Scan for the cell matching the given text and deliver its (x, y) coordinate at center. 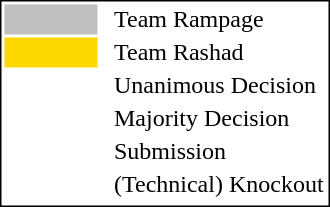
Majority Decision (218, 119)
Team Rashad (218, 53)
Team Rampage (218, 19)
(Technical) Knockout (218, 185)
Submission (218, 151)
Unanimous Decision (218, 85)
